Pinpoint the cell where the given text exists, returning its (x, y) midpoint coordinate. 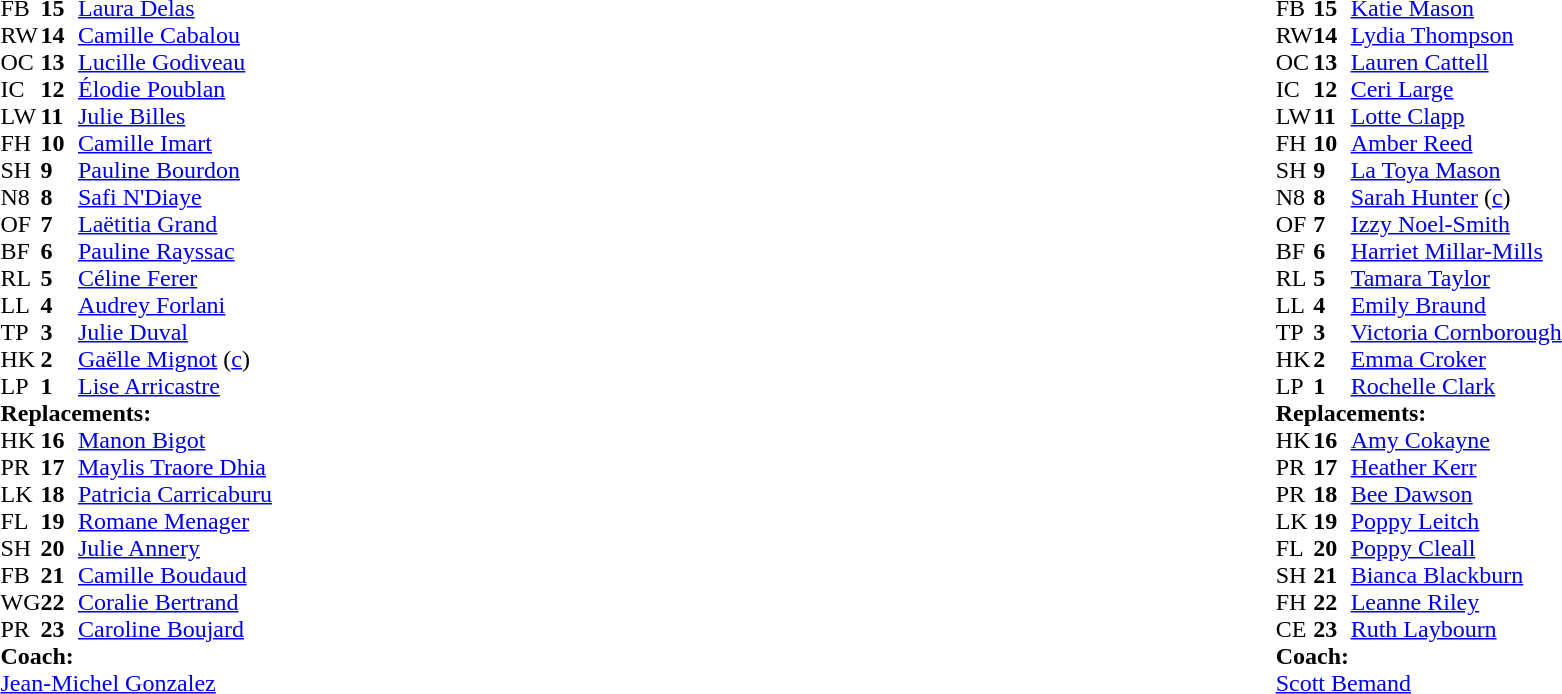
Emma Croker (1456, 360)
Céline Ferer (175, 278)
Pauline Bourdon (175, 170)
Patricia Carricaburu (175, 494)
Lauren Cattell (1456, 62)
Leanne Riley (1456, 602)
Rochelle Clark (1456, 386)
Audrey Forlani (175, 306)
Lucille Godiveau (175, 62)
FB (20, 576)
Romane Menager (175, 522)
Gaëlle Mignot (c) (175, 360)
Amber Reed (1456, 144)
Emily Braund (1456, 306)
Ceri Large (1456, 90)
Caroline Boujard (175, 630)
Izzy Noel-Smith (1456, 224)
CE (1295, 630)
Manon Bigot (175, 440)
Lotte Clapp (1456, 116)
Maylis Traore Dhia (175, 468)
Ruth Laybourn (1456, 630)
Pauline Rayssac (175, 252)
Sarah Hunter (c) (1456, 198)
La Toya Mason (1456, 170)
Bee Dawson (1456, 494)
Julie Duval (175, 332)
Camille Cabalou (175, 36)
Julie Billes (175, 116)
WG (20, 602)
Bianca Blackburn (1456, 576)
Laëtitia Grand (175, 224)
Victoria Cornborough (1456, 332)
Poppy Leitch (1456, 522)
Julie Annery (175, 548)
Poppy Cleall (1456, 548)
Amy Cokayne (1456, 440)
Heather Kerr (1456, 468)
Lydia Thompson (1456, 36)
Safi N'Diaye (175, 198)
Camille Imart (175, 144)
Coralie Bertrand (175, 602)
Camille Boudaud (175, 576)
Tamara Taylor (1456, 278)
Harriet Millar-Mills (1456, 252)
Élodie Poublan (175, 90)
Lise Arricastre (175, 386)
